Return (x, y) of the center of cell containing provided text 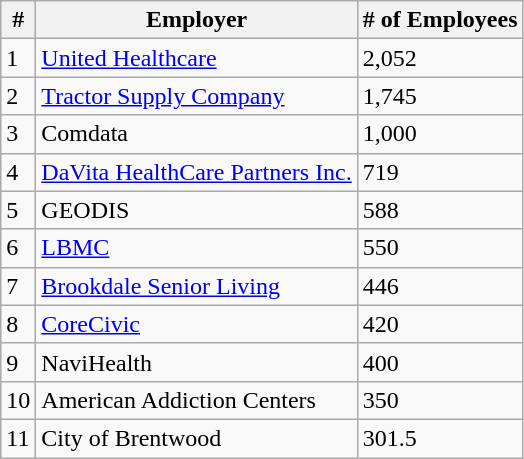
301.5 (440, 438)
3 (18, 134)
American Addiction Centers (196, 400)
5 (18, 210)
400 (440, 362)
Tractor Supply Company (196, 96)
7 (18, 286)
City of Brentwood (196, 438)
11 (18, 438)
6 (18, 248)
# of Employees (440, 20)
4 (18, 172)
420 (440, 324)
588 (440, 210)
GEODIS (196, 210)
719 (440, 172)
1,000 (440, 134)
2,052 (440, 58)
8 (18, 324)
10 (18, 400)
Employer (196, 20)
DaVita HealthCare Partners Inc. (196, 172)
550 (440, 248)
Comdata (196, 134)
1 (18, 58)
NaviHealth (196, 362)
2 (18, 96)
9 (18, 362)
350 (440, 400)
LBMC (196, 248)
# (18, 20)
446 (440, 286)
United Healthcare (196, 58)
Brookdale Senior Living (196, 286)
CoreCivic (196, 324)
1,745 (440, 96)
